Scan for the cell matching the given text and deliver its (X, Y) coordinate at center. 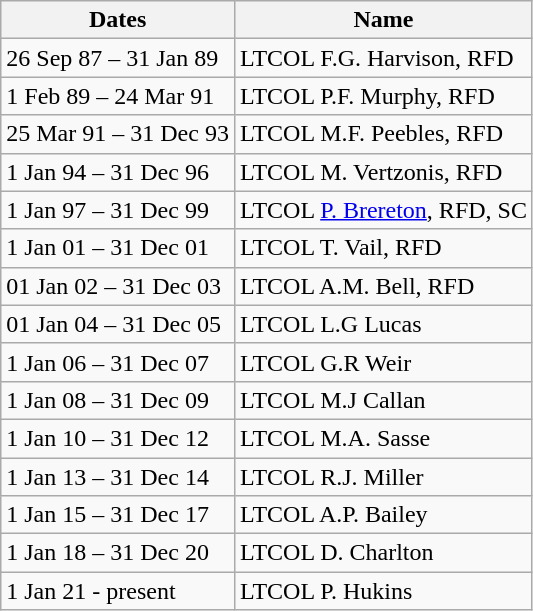
1 Jan 08 – 31 Dec 09 (118, 400)
01 Jan 02 – 31 Dec 03 (118, 286)
LTCOL P.F. Murphy, RFD (383, 96)
LTCOL A.M. Bell, RFD (383, 286)
1 Jan 97 – 31 Dec 99 (118, 210)
LTCOL R.J. Miller (383, 477)
1 Jan 15 – 31 Dec 17 (118, 515)
LTCOL P. Brereton, RFD, SC (383, 210)
LTCOL T. Vail, RFD (383, 248)
01 Jan 04 – 31 Dec 05 (118, 324)
Name (383, 20)
LTCOL M.A. Sasse (383, 438)
LTCOL L.G Lucas (383, 324)
1 Jan 18 – 31 Dec 20 (118, 553)
LTCOL D. Charlton (383, 553)
1 Feb 89 – 24 Mar 91 (118, 96)
LTCOL M.F. Peebles, RFD (383, 134)
LTCOL P. Hukins (383, 591)
Dates (118, 20)
LTCOL F.G. Harvison, RFD (383, 58)
1 Jan 01 – 31 Dec 01 (118, 248)
LTCOL A.P. Bailey (383, 515)
LTCOL M.J Callan (383, 400)
1 Jan 94 – 31 Dec 96 (118, 172)
LTCOL M. Vertzonis, RFD (383, 172)
26 Sep 87 – 31 Jan 89 (118, 58)
1 Jan 13 – 31 Dec 14 (118, 477)
LTCOL G.R Weir (383, 362)
1 Jan 06 – 31 Dec 07 (118, 362)
1 Jan 21 - present (118, 591)
1 Jan 10 – 31 Dec 12 (118, 438)
25 Mar 91 – 31 Dec 93 (118, 134)
